Capture the cell that displays the provided text and extract its (X, Y) central coordinate. 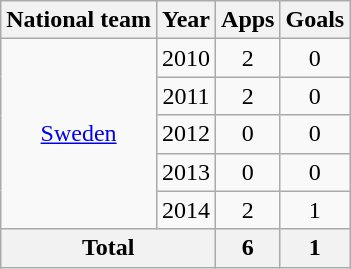
6 (248, 248)
National team (79, 20)
2014 (186, 210)
Apps (248, 20)
2010 (186, 58)
2012 (186, 134)
Total (108, 248)
Sweden (79, 134)
Year (186, 20)
Goals (315, 20)
2011 (186, 96)
2013 (186, 172)
